Identify which cell holds the provided text, then report its (X, Y) central coordinate. 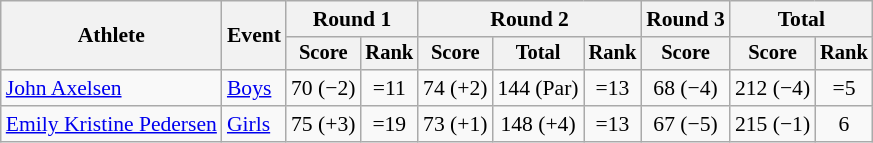
Athlete (112, 36)
=11 (389, 88)
74 (+2) (455, 88)
Round 2 (530, 19)
148 (+4) (538, 124)
6 (844, 124)
=5 (844, 88)
70 (−2) (323, 88)
Round 1 (352, 19)
68 (−4) (686, 88)
215 (−1) (772, 124)
=19 (389, 124)
67 (−5) (686, 124)
Emily Kristine Pedersen (112, 124)
73 (+1) (455, 124)
75 (+3) (323, 124)
Round 3 (686, 19)
Event (254, 36)
212 (−4) (772, 88)
Boys (254, 88)
Girls (254, 124)
144 (Par) (538, 88)
John Axelsen (112, 88)
